From the cell containing the given text, extract its center point as [x, y] coordinate. 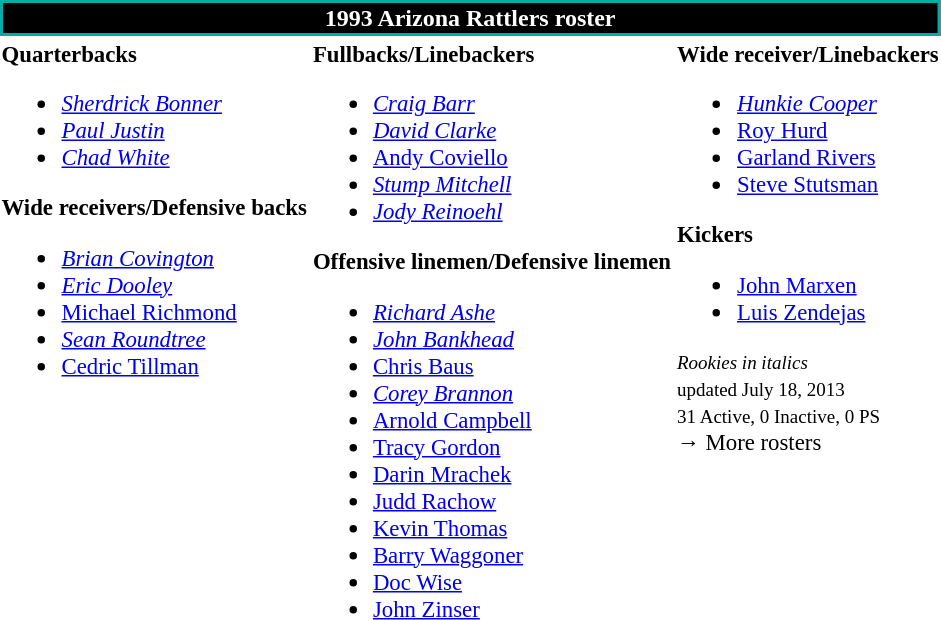
1993 Arizona Rattlers roster [470, 18]
